Extract the [X, Y] coordinate from the center of the cell holding the provided text.  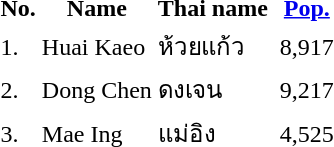
ดงเจน [212, 90]
Dong Chen [96, 90]
ห้วยแก้ว [212, 46]
Huai Kaeo [96, 46]
